Return the (X, Y) coordinate for the center point of the cell that contains the specified text.  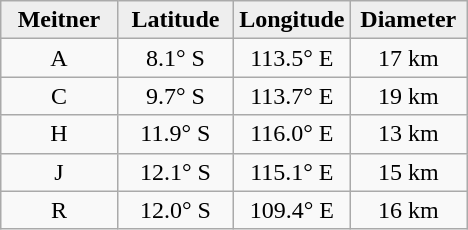
Longitude (292, 20)
Diameter (408, 20)
11.9° S (175, 134)
13 km (408, 134)
17 km (408, 58)
19 km (408, 96)
16 km (408, 210)
Meitner (59, 20)
9.7° S (175, 96)
C (59, 96)
116.0° E (292, 134)
12.1° S (175, 172)
113.7° E (292, 96)
A (59, 58)
113.5° E (292, 58)
8.1° S (175, 58)
12.0° S (175, 210)
J (59, 172)
109.4° E (292, 210)
115.1° E (292, 172)
Latitude (175, 20)
H (59, 134)
15 km (408, 172)
R (59, 210)
